Capture the cell that displays the provided text and extract its [X, Y] central coordinate. 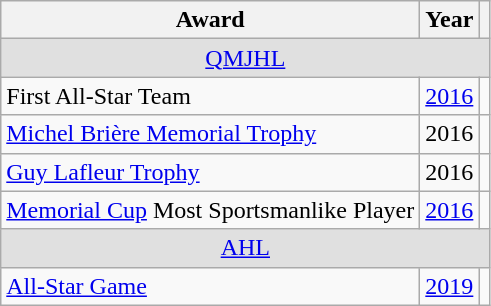
Year [450, 20]
2019 [450, 286]
Award [210, 20]
Guy Lafleur Trophy [210, 172]
Michel Brière Memorial Trophy [210, 134]
First All-Star Team [210, 96]
All-Star Game [210, 286]
Memorial Cup Most Sportsmanlike Player [210, 210]
AHL [246, 248]
QMJHL [246, 58]
